Identify which cell holds the provided text, then report its [X, Y] central coordinate. 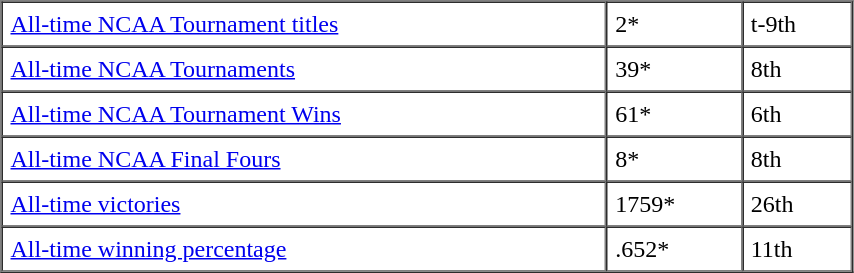
1759* [674, 204]
All-time NCAA Tournament titles [304, 24]
All-time victories [304, 204]
11th [797, 248]
26th [797, 204]
39* [674, 68]
All-time winning percentage [304, 248]
6th [797, 114]
2* [674, 24]
.652* [674, 248]
8* [674, 158]
t-9th [797, 24]
All-time NCAA Tournament Wins [304, 114]
All-time NCAA Tournaments [304, 68]
61* [674, 114]
All-time NCAA Final Fours [304, 158]
